Extract the [x, y] coordinate from the center of the cell holding the provided text.  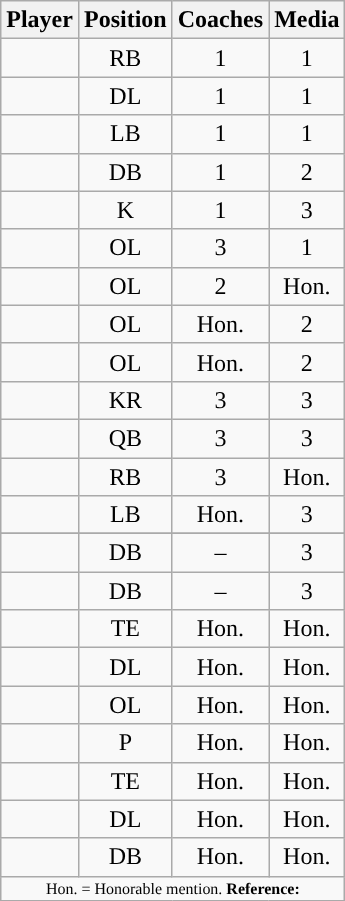
Hon. = Honorable mention. Reference: [173, 888]
Coaches [220, 20]
Media [307, 20]
KR [125, 400]
P [125, 743]
K [125, 210]
Player [40, 20]
Position [125, 20]
QB [125, 438]
